Return the [X, Y] coordinate for the center point of the cell that contains the specified text.  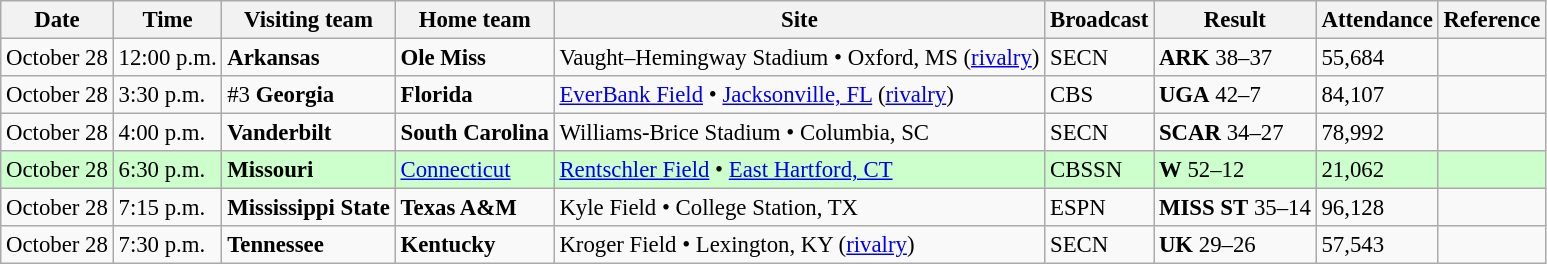
Rentschler Field • East Hartford, CT [800, 170]
Texas A&M [474, 208]
Kentucky [474, 245]
78,992 [1377, 133]
Date [57, 20]
MISS ST 35–14 [1236, 208]
3:30 p.m. [168, 95]
CBSSN [1100, 170]
4:00 p.m. [168, 133]
UGA 42–7 [1236, 95]
84,107 [1377, 95]
Broadcast [1100, 20]
7:15 p.m. [168, 208]
57,543 [1377, 245]
#3 Georgia [308, 95]
South Carolina [474, 133]
UK 29–26 [1236, 245]
Kroger Field • Lexington, KY (rivalry) [800, 245]
ESPN [1100, 208]
6:30 p.m. [168, 170]
Mississippi State [308, 208]
Reference [1492, 20]
96,128 [1377, 208]
Williams-Brice Stadium • Columbia, SC [800, 133]
SCAR 34–27 [1236, 133]
7:30 p.m. [168, 245]
Vaught–Hemingway Stadium • Oxford, MS (rivalry) [800, 58]
Ole Miss [474, 58]
Kyle Field • College Station, TX [800, 208]
Result [1236, 20]
Tennessee [308, 245]
Visiting team [308, 20]
CBS [1100, 95]
Time [168, 20]
Vanderbilt [308, 133]
EverBank Field • Jacksonville, FL (rivalry) [800, 95]
55,684 [1377, 58]
Home team [474, 20]
Arkansas [308, 58]
W 52–12 [1236, 170]
Site [800, 20]
ARK 38–37 [1236, 58]
21,062 [1377, 170]
Connecticut [474, 170]
Missouri [308, 170]
12:00 p.m. [168, 58]
Attendance [1377, 20]
Florida [474, 95]
